Capture the cell that displays the provided text and extract its [X, Y] central coordinate. 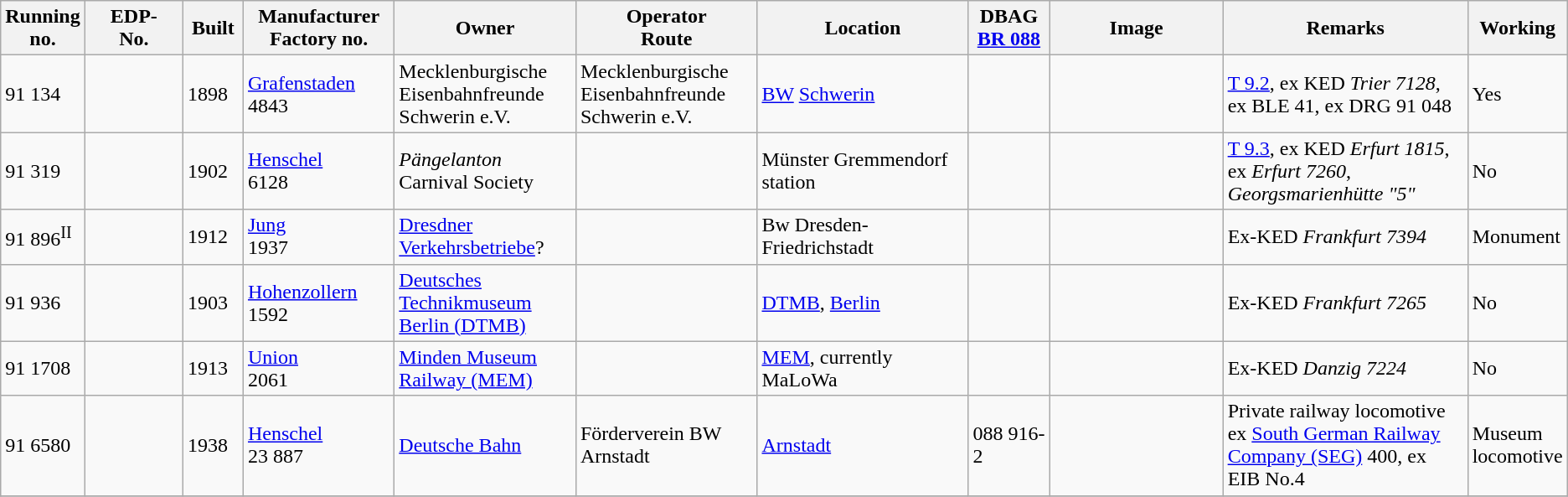
Remarks [1345, 28]
Ex-KED Danzig 7224 [1345, 369]
91 6580 [43, 446]
DTMB, Berlin [863, 303]
91 134 [43, 94]
Ex-KED Frankfurt 7265 [1345, 303]
Jung1937 [318, 236]
Yes [1518, 94]
BW Schwerin [863, 94]
Image [1136, 28]
Deutsche Bahn [486, 446]
1903 [213, 303]
1912 [213, 236]
1902 [213, 171]
Dresdner Verkehrsbetriebe? [486, 236]
Monument [1518, 236]
Hohenzollern1592 [318, 303]
T 9.2, ex KED Trier 7128, ex BLE 41, ex DRG 91 048 [1345, 94]
MEM, currently MaLoWa [863, 369]
1938 [213, 446]
Münster Gremmendorf station [863, 171]
Union2061 [318, 369]
Museum locomotive [1518, 446]
Runningno. [43, 28]
Working [1518, 28]
Förderverein BW Arnstadt [667, 446]
1913 [213, 369]
Henschel23 887 [318, 446]
Arnstadt [863, 446]
DBAGBR 088 [1008, 28]
Grafenstaden4843 [318, 94]
Deutsches Technikmuseum Berlin (DTMB) [486, 303]
Pängelanton Carnival Society [486, 171]
Private railway locomotive ex South German Railway Company (SEG) 400, ex EIB No.4 [1345, 446]
91 936 [43, 303]
Minden Museum Railway (MEM) [486, 369]
EDP-No. [134, 28]
ManufacturerFactory no. [318, 28]
Henschel6128 [318, 171]
91 1708 [43, 369]
1898 [213, 94]
Owner [486, 28]
Ex-KED Frankfurt 7394 [1345, 236]
91 896II [43, 236]
Bw Dresden-Friedrichstadt [863, 236]
OperatorRoute [667, 28]
088 916-2 [1008, 446]
91 319 [43, 171]
Location [863, 28]
T 9.3, ex KED Erfurt 1815, ex Erfurt 7260, Georgsmarienhütte "5" [1345, 171]
Built [213, 28]
